From the cell containing the given text, extract its center point as [x, y] coordinate. 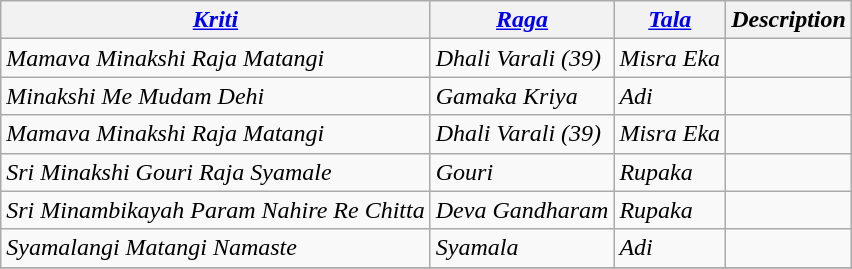
Sri Minakshi Gouri Raja Syamale [216, 172]
Syamalangi Matangi Namaste [216, 248]
Gamaka Kriya [522, 96]
Deva Gandharam [522, 210]
Raga [522, 20]
Tala [670, 20]
Description [789, 20]
Gouri [522, 172]
Minakshi Me Mudam Dehi [216, 96]
Syamala [522, 248]
Kriti [216, 20]
Sri Minambikayah Param Nahire Re Chitta [216, 210]
